Capture the cell that displays the provided text and extract its [x, y] central coordinate. 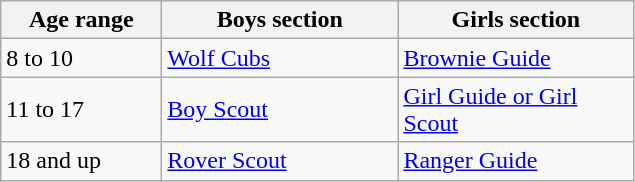
Girl Guide or Girl Scout [516, 110]
Boy Scout [280, 110]
8 to 10 [82, 58]
18 and up [82, 161]
Rover Scout [280, 161]
Boys section [280, 20]
Age range [82, 20]
Girls section [516, 20]
Brownie Guide [516, 58]
11 to 17 [82, 110]
Ranger Guide [516, 161]
Wolf Cubs [280, 58]
